Identify which cell holds the provided text, then report its [x, y] central coordinate. 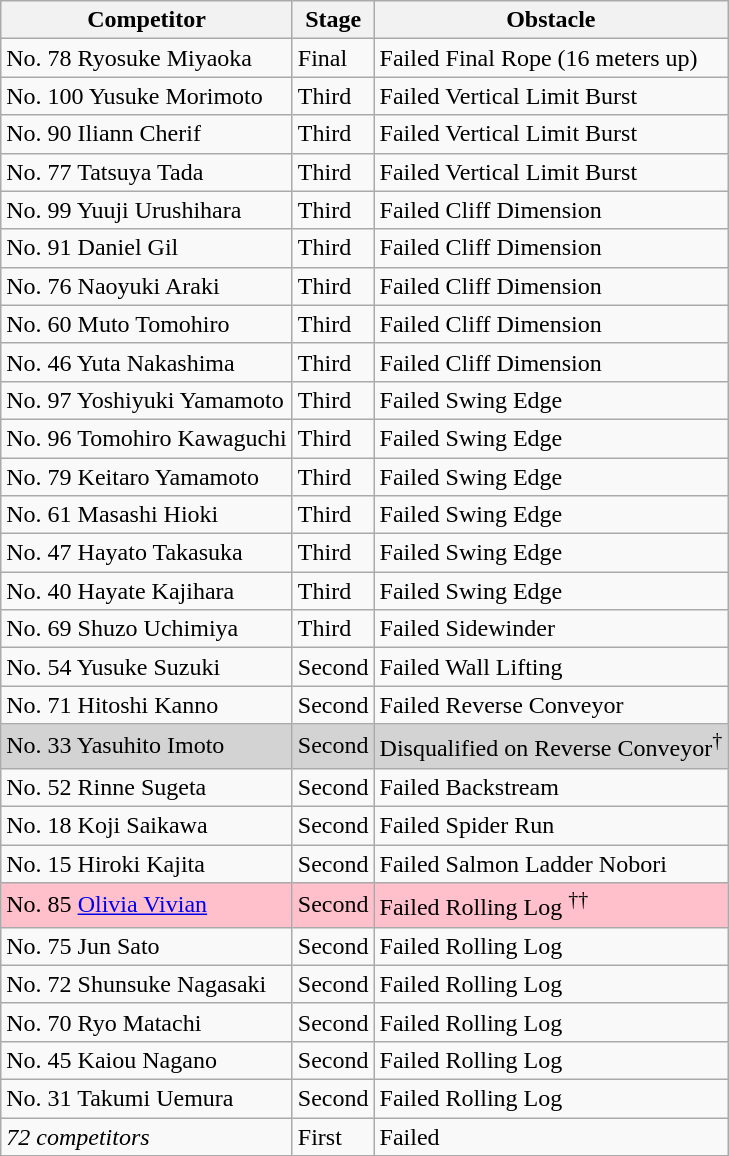
No. 100 Yusuke Morimoto [147, 96]
No. 77 Tatsuya Tada [147, 172]
Failed Sidewinder [551, 629]
No. 99 Yuuji Urushihara [147, 210]
72 competitors [147, 1137]
No. 97 Yoshiyuki Yamamoto [147, 400]
No. 33 Yasuhito Imoto [147, 746]
Failed Backstream [551, 787]
No. 79 Keitaro Yamamoto [147, 477]
No. 61 Masashi Hioki [147, 515]
Failed Reverse Conveyor [551, 705]
No. 31 Takumi Uemura [147, 1098]
Disqualified on Reverse Conveyor† [551, 746]
Failed Salmon Ladder Nobori [551, 864]
No. 72 Shunsuke Nagasaki [147, 984]
No. 47 Hayato Takasuka [147, 553]
Failed [551, 1137]
No. 15 Hiroki Kajita [147, 864]
No. 45 Kaiou Nagano [147, 1060]
No. 96 Tomohiro Kawaguchi [147, 438]
No. 54 Yusuke Suzuki [147, 667]
No. 76 Naoyuki Araki [147, 286]
Competitor [147, 20]
No. 75 Jun Sato [147, 946]
No. 71 Hitoshi Kanno [147, 705]
First [333, 1137]
Failed Spider Run [551, 826]
Obstacle [551, 20]
No. 40 Hayate Kajihara [147, 591]
No. 18 Koji Saikawa [147, 826]
No. 90 Iliann Cherif [147, 134]
No. 78 Ryosuke Miyaoka [147, 58]
No. 46 Yuta Nakashima [147, 362]
No. 69 Shuzo Uchimiya [147, 629]
Failed Rolling Log †† [551, 906]
No. 70 Ryo Matachi [147, 1022]
Failed Final Rope (16 meters up) [551, 58]
Final [333, 58]
No. 60 Muto Tomohiro [147, 324]
No. 52 Rinne Sugeta [147, 787]
Failed Wall Lifting [551, 667]
No. 91 Daniel Gil [147, 248]
No. 85 Olivia Vivian [147, 906]
Stage [333, 20]
